Capture the cell that displays the provided text and extract its (X, Y) central coordinate. 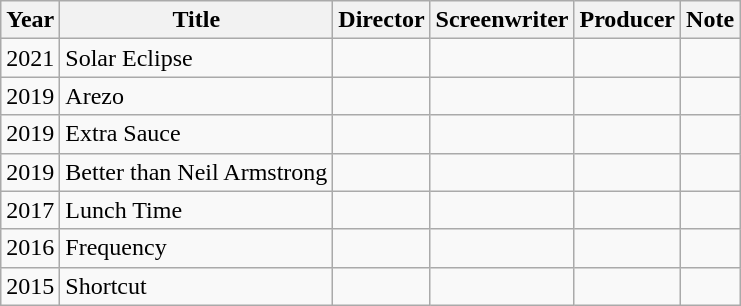
Title (196, 20)
Lunch Time (196, 210)
2016 (30, 248)
Producer (628, 20)
Director (382, 20)
Note (710, 20)
2017 (30, 210)
Solar Eclipse (196, 58)
Year (30, 20)
Arezo (196, 96)
Better than Neil Armstrong (196, 172)
Screenwriter (502, 20)
Shortcut (196, 286)
Frequency (196, 248)
Extra Sauce (196, 134)
2015 (30, 286)
2021 (30, 58)
